Pinpoint the cell where the given text exists, returning its (X, Y) midpoint coordinate. 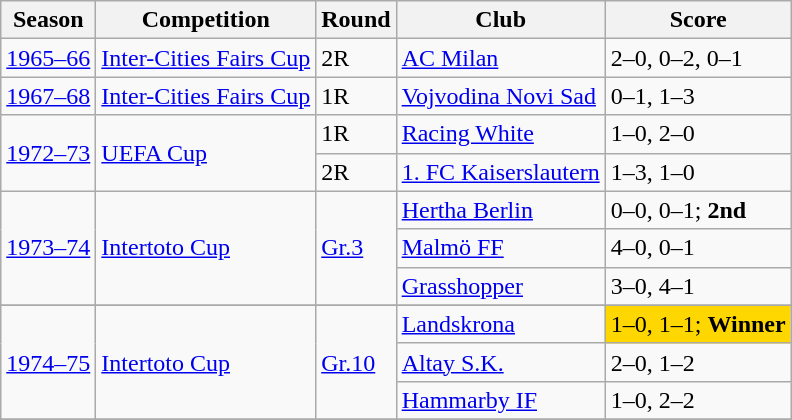
Gr.3 (356, 248)
2–0, 0–2, 0–1 (698, 58)
Gr.10 (356, 362)
UEFA Cup (206, 153)
1–0, 2–2 (698, 400)
1972–73 (48, 153)
Hertha Berlin (500, 210)
3–0, 4–1 (698, 286)
Vojvodina Novi Sad (500, 96)
1–0, 2–0 (698, 134)
1. FC Kaiserslautern (500, 172)
1965–66 (48, 58)
Hammarby IF (500, 400)
Score (698, 20)
Malmö FF (500, 248)
1974–75 (48, 362)
0–1, 1–3 (698, 96)
Racing White (500, 134)
Grasshopper (500, 286)
Altay S.K. (500, 362)
AC Milan (500, 58)
Landskrona (500, 324)
1967–68 (48, 96)
Competition (206, 20)
1973–74 (48, 248)
Club (500, 20)
4–0, 0–1 (698, 248)
Round (356, 20)
1–0, 1–1; Winner (698, 324)
2–0, 1–2 (698, 362)
0–0, 0–1; 2nd (698, 210)
Season (48, 20)
1–3, 1–0 (698, 172)
